Capture the cell that displays the provided text and extract its (x, y) central coordinate. 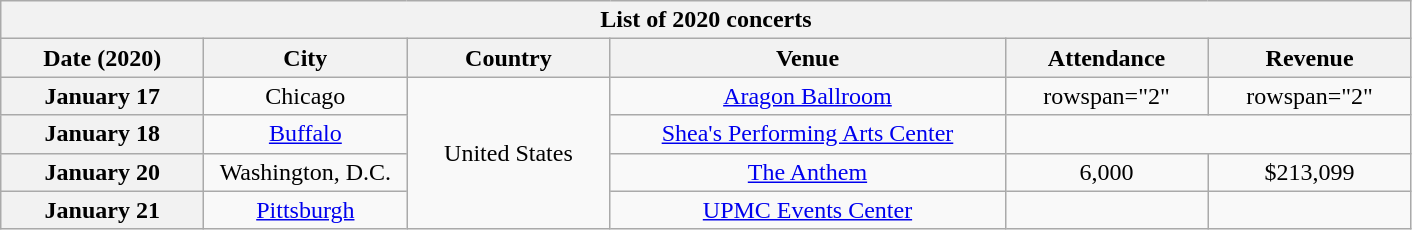
Buffalo (306, 134)
January 17 (102, 96)
Aragon Ballroom (808, 96)
UPMC Events Center (808, 210)
The Anthem (808, 172)
Revenue (1310, 58)
Pittsburgh (306, 210)
Shea's Performing Arts Center (808, 134)
Chicago (306, 96)
January 20 (102, 172)
Washington, D.C. (306, 172)
6,000 (1106, 172)
January 21 (102, 210)
List of 2020 concerts (706, 20)
United States (508, 153)
City (306, 58)
Venue (808, 58)
Date (2020) (102, 58)
Attendance (1106, 58)
Country (508, 58)
January 18 (102, 134)
$213,099 (1310, 172)
